For the text-containing cell, return its midpoint in [X, Y] coordinate format. 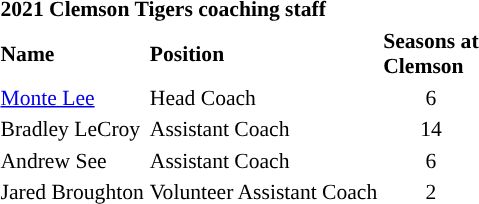
Position [263, 53]
Head Coach [263, 98]
